Identify which cell holds the provided text, then report its (x, y) central coordinate. 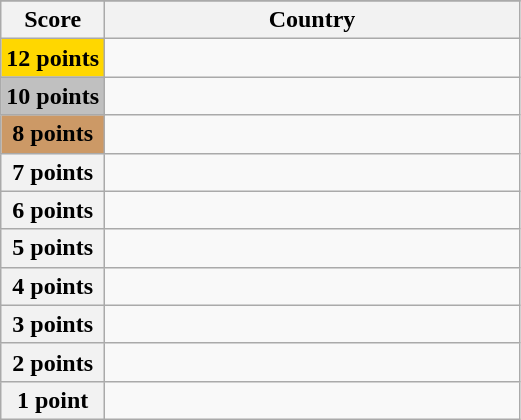
10 points (53, 96)
3 points (53, 324)
2 points (53, 362)
5 points (53, 248)
Score (53, 20)
8 points (53, 134)
6 points (53, 210)
Country (312, 20)
12 points (53, 58)
4 points (53, 286)
7 points (53, 172)
1 point (53, 400)
